Return the (x, y) coordinate for the center point of the cell that contains the specified text.  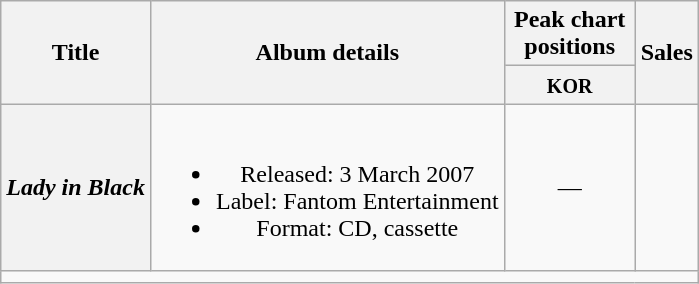
Sales (666, 52)
Album details (327, 52)
KOR (570, 85)
— (570, 188)
Released: 3 March 2007Label: Fantom EntertainmentFormat: CD, cassette (327, 188)
Peak chart positions (570, 34)
Lady in Black (76, 188)
Title (76, 52)
